Return [x, y] of the center of cell containing provided text 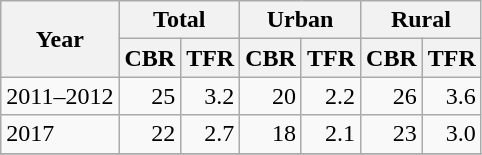
20 [271, 96]
22 [150, 134]
26 [392, 96]
3.6 [452, 96]
Rural [422, 20]
Urban [300, 20]
3.0 [452, 134]
2017 [60, 134]
Total [180, 20]
2.2 [330, 96]
23 [392, 134]
3.2 [210, 96]
Year [60, 39]
18 [271, 134]
25 [150, 96]
2.1 [330, 134]
2.7 [210, 134]
2011–2012 [60, 96]
